Find where the given text appears and provide that cell's center as [X, Y] coordinate. 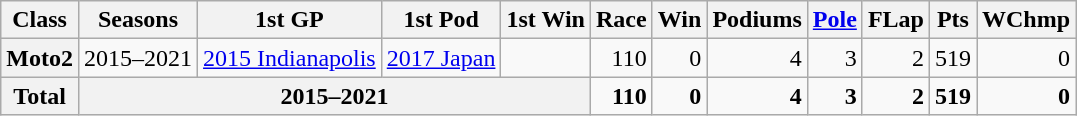
Pole [834, 20]
WChmp [1026, 20]
Total [40, 96]
Win [680, 20]
Seasons [138, 20]
Pts [952, 20]
1st Win [546, 20]
2015 Indianapolis [290, 58]
1st Pod [441, 20]
2017 Japan [441, 58]
1st GP [290, 20]
Moto2 [40, 58]
Podiums [757, 20]
FLap [896, 20]
Race [622, 20]
Class [40, 20]
